Output the (X, Y) coordinate of the center of the cell containing the given text.  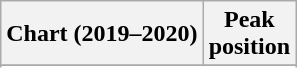
Peakposition (249, 34)
Chart (2019–2020) (102, 34)
